Locate the cell with the specified text and output its (X, Y) center coordinate. 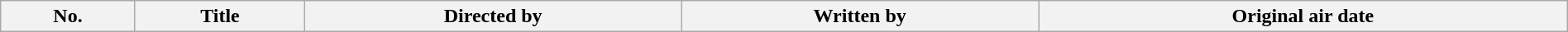
Title (220, 16)
Directed by (493, 16)
No. (68, 16)
Written by (860, 16)
Original air date (1303, 16)
